Return (X, Y) of the center of cell containing provided text 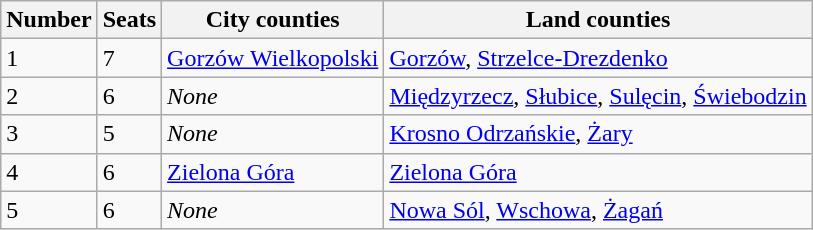
Nowa Sól, Wschowa, Żagań (598, 210)
Gorzów, Strzelce-Drezdenko (598, 58)
Gorzów Wielkopolski (273, 58)
Number (49, 20)
2 (49, 96)
Międzyrzecz, Słubice, Sulęcin, Świebodzin (598, 96)
4 (49, 172)
1 (49, 58)
7 (129, 58)
City counties (273, 20)
Land counties (598, 20)
Krosno Odrzańskie, Żary (598, 134)
Seats (129, 20)
3 (49, 134)
